Scan for the cell matching the given text and deliver its [x, y] coordinate at center. 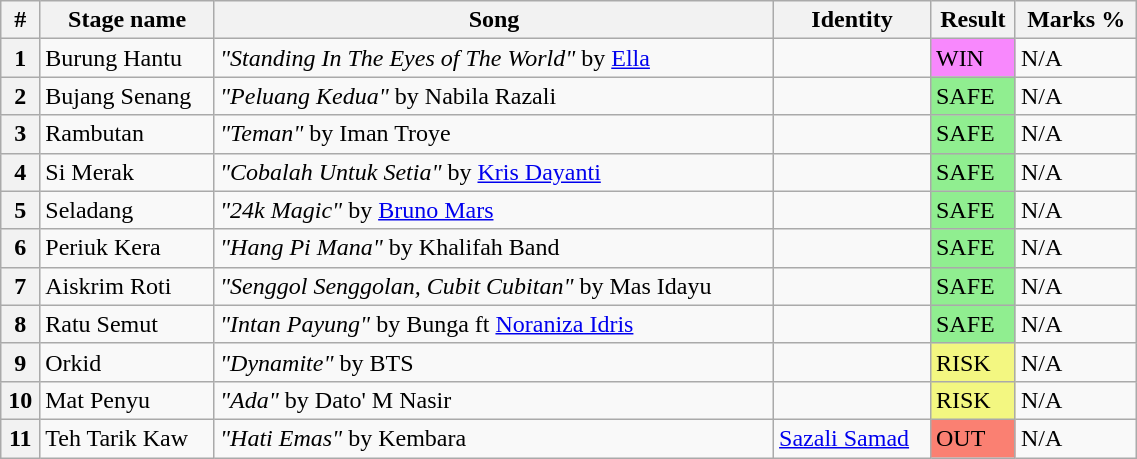
Bujang Senang [128, 96]
9 [20, 362]
Marks % [1076, 20]
4 [20, 172]
# [20, 20]
1 [20, 58]
7 [20, 286]
"Intan Payung" by Bunga ft Noraniza Idris [494, 324]
"Standing In The Eyes of The World" by Ella [494, 58]
"Senggol Senggolan, Cubit Cubitan" by Mas Idayu [494, 286]
6 [20, 248]
10 [20, 400]
5 [20, 210]
WIN [972, 58]
Mat Penyu [128, 400]
Song [494, 20]
Periuk Kera [128, 248]
"Cobalah Untuk Setia" by Kris Dayanti [494, 172]
"Peluang Kedua" by Nabila Razali [494, 96]
Seladang [128, 210]
OUT [972, 438]
11 [20, 438]
Ratu Semut [128, 324]
"24k Magic" by Bruno Mars [494, 210]
3 [20, 134]
Rambutan [128, 134]
Identity [852, 20]
"Hati Emas" by Kembara [494, 438]
Sazali Samad [852, 438]
Orkid [128, 362]
Stage name [128, 20]
"Teman" by Iman Troye [494, 134]
"Hang Pi Mana" by Khalifah Band [494, 248]
Burung Hantu [128, 58]
8 [20, 324]
"Ada" by Dato' M Nasir [494, 400]
Result [972, 20]
"Dynamite" by BTS [494, 362]
Aiskrim Roti [128, 286]
Si Merak [128, 172]
Teh Tarik Kaw [128, 438]
2 [20, 96]
